Locate the cell with the specified text and output its (x, y) center coordinate. 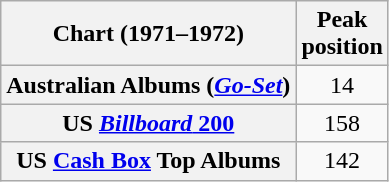
Peakposition (342, 34)
14 (342, 85)
US Billboard 200 (148, 123)
158 (342, 123)
Chart (1971–1972) (148, 34)
Australian Albums (Go-Set) (148, 85)
142 (342, 161)
US Cash Box Top Albums (148, 161)
